Output the (X, Y) coordinate of the center of the cell containing the given text.  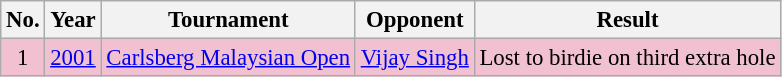
1 (23, 58)
Year (73, 20)
Lost to birdie on third extra hole (628, 58)
Carlsberg Malaysian Open (228, 58)
Opponent (414, 20)
Vijay Singh (414, 58)
No. (23, 20)
2001 (73, 58)
Tournament (228, 20)
Result (628, 20)
